Pinpoint the cell where the given text exists, returning its (x, y) midpoint coordinate. 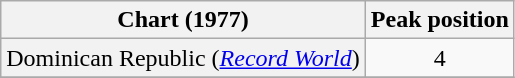
Peak position (440, 20)
Chart (1977) (184, 20)
Dominican Republic (Record World) (184, 58)
4 (440, 58)
